Return [X, Y] of the center of cell containing provided text 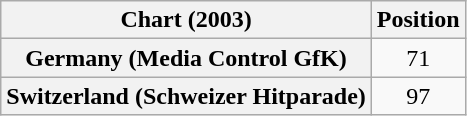
Chart (2003) [186, 20]
Position [418, 20]
97 [418, 96]
71 [418, 58]
Switzerland (Schweizer Hitparade) [186, 96]
Germany (Media Control GfK) [186, 58]
